Find where the given text appears and provide that cell's center as (X, Y) coordinate. 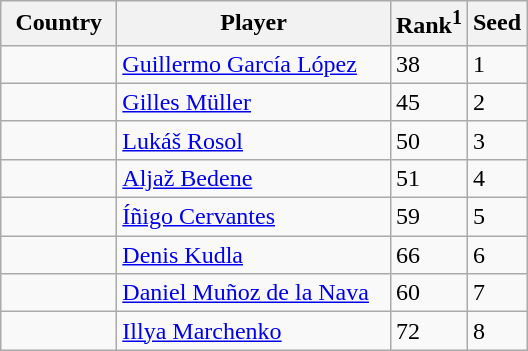
60 (428, 293)
51 (428, 178)
66 (428, 255)
Player (254, 24)
Daniel Muñoz de la Nava (254, 293)
72 (428, 331)
Guillermo García López (254, 64)
Illya Marchenko (254, 331)
6 (496, 255)
5 (496, 217)
59 (428, 217)
Rank1 (428, 24)
3 (496, 140)
38 (428, 64)
8 (496, 331)
Country (59, 24)
7 (496, 293)
45 (428, 102)
2 (496, 102)
4 (496, 178)
1 (496, 64)
Aljaž Bedene (254, 178)
Lukáš Rosol (254, 140)
Seed (496, 24)
Íñigo Cervantes (254, 217)
50 (428, 140)
Denis Kudla (254, 255)
Gilles Müller (254, 102)
